Return the (x, y) coordinate for the center point of the cell that contains the specified text.  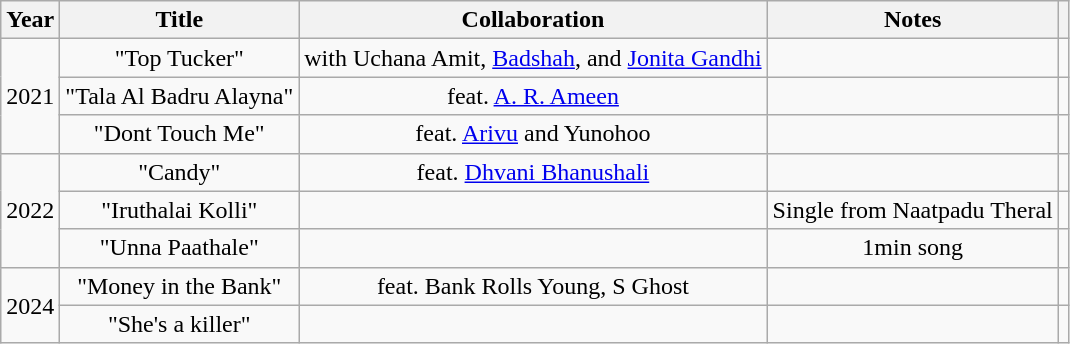
Year (30, 20)
"Top Tucker" (180, 58)
2021 (30, 96)
2024 (30, 305)
feat. Bank Rolls Young, S Ghost (533, 286)
"Tala Al Badru Alayna" (180, 96)
feat. A. R. Ameen (533, 96)
"Money in the Bank" (180, 286)
"She's a killer" (180, 324)
"Unna Paathale" (180, 248)
Single from Naatpadu Theral (912, 210)
Collaboration (533, 20)
"Dont Touch Me" (180, 134)
Title (180, 20)
Notes (912, 20)
1min song (912, 248)
"Iruthalai Kolli" (180, 210)
2022 (30, 210)
feat. Dhvani Bhanushali (533, 172)
"Candy" (180, 172)
with Uchana Amit, Badshah, and Jonita Gandhi (533, 58)
feat. Arivu and Yunohoo (533, 134)
